Identify which cell holds the provided text, then report its (X, Y) central coordinate. 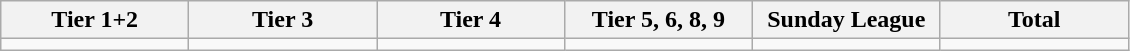
Total (1034, 20)
Tier 4 (471, 20)
Sunday League (846, 20)
Tier 3 (283, 20)
Tier 1+2 (95, 20)
Tier 5, 6, 8, 9 (658, 20)
